Search for the cell housing the specified text and yield its [X, Y] center coordinate. 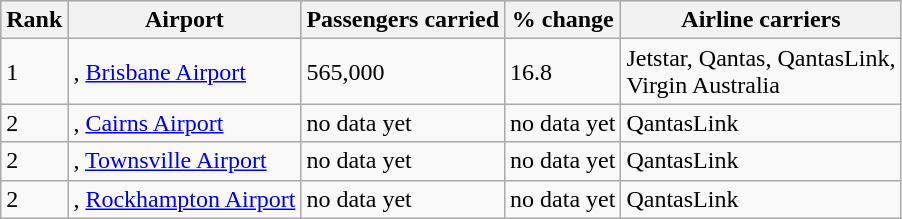
565,000 [403, 72]
Jetstar, Qantas, QantasLink,Virgin Australia [761, 72]
Rank [34, 20]
Airport [184, 20]
, Townsville Airport [184, 161]
1 [34, 72]
, Rockhampton Airport [184, 199]
, Brisbane Airport [184, 72]
16.8 [563, 72]
Airline carriers [761, 20]
Passengers carried [403, 20]
% change [563, 20]
, Cairns Airport [184, 123]
